Scan for the cell matching the given text and deliver its (X, Y) coordinate at center. 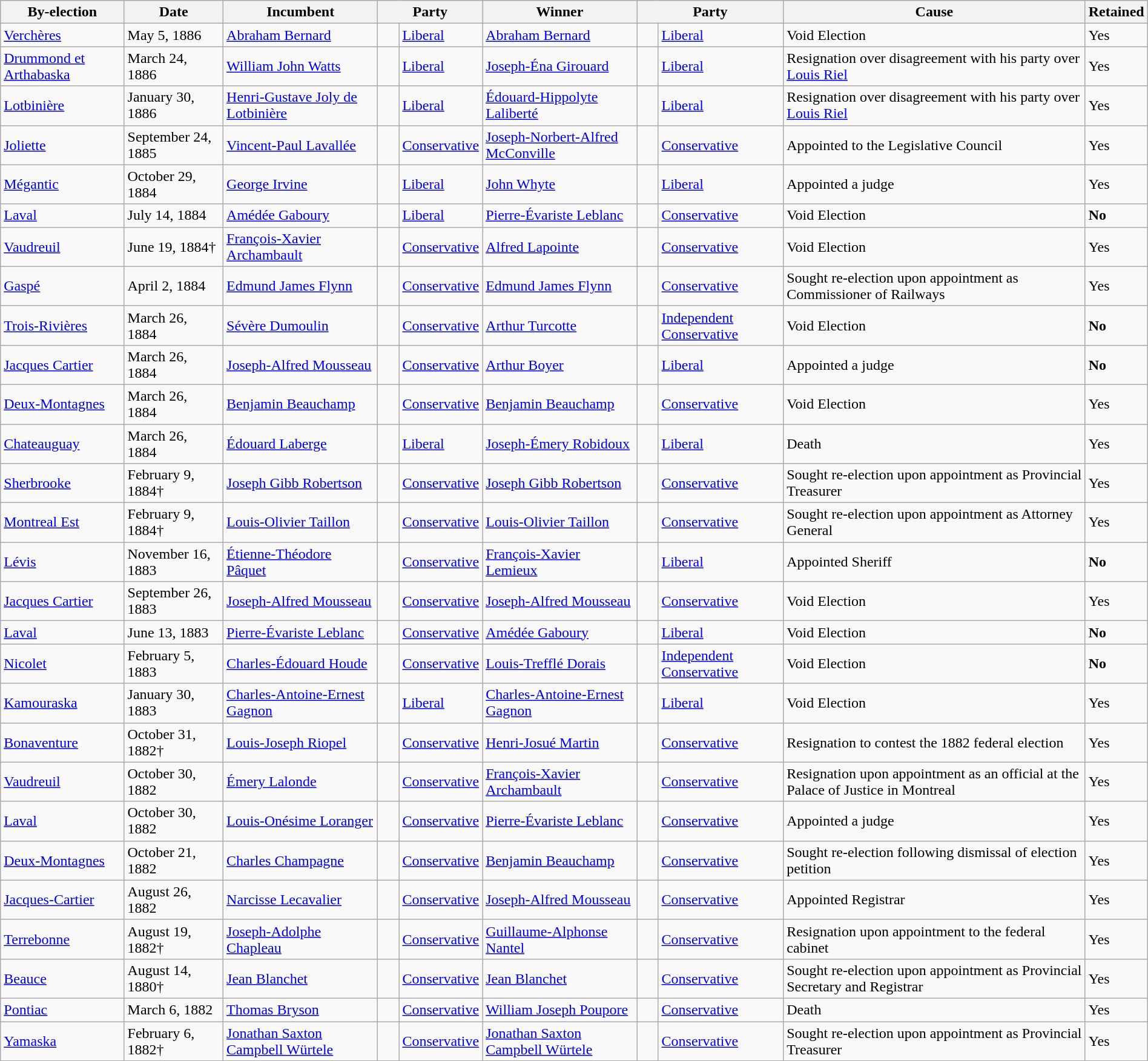
Pontiac (62, 1010)
November 16, 1883 (174, 562)
Henri-Josué Martin (559, 742)
Sought re-election upon appointment as Attorney General (934, 523)
March 24, 1886 (174, 67)
Date (174, 12)
August 19, 1882† (174, 939)
Arthur Turcotte (559, 326)
January 30, 1883 (174, 703)
April 2, 1884 (174, 286)
François-Xavier Lemieux (559, 562)
Yamaska (62, 1041)
Arthur Boyer (559, 364)
John Whyte (559, 184)
Retained (1117, 12)
Vincent-Paul Lavallée (300, 145)
January 30, 1886 (174, 105)
William John Watts (300, 67)
Mégantic (62, 184)
Resignation to contest the 1882 federal election (934, 742)
Sherbrooke (62, 483)
Édouard-Hippolyte Laliberté (559, 105)
Drummond et Arthabaska (62, 67)
Édouard Laberge (300, 443)
Émery Lalonde (300, 782)
Resignation upon appointment to the federal cabinet (934, 939)
Cause (934, 12)
Narcisse Lecavalier (300, 899)
Nicolet (62, 663)
Sought re-election following dismissal of election petition (934, 861)
October 29, 1884 (174, 184)
George Irvine (300, 184)
Étienne-Théodore Pâquet (300, 562)
Sought re-election upon appointment as Provincial Secretary and Registrar (934, 978)
Montreal Est (62, 523)
February 5, 1883 (174, 663)
Alfred Lapointe (559, 247)
Joliette (62, 145)
Joseph-Norbert-Alfred McConville (559, 145)
Appointed to the Legislative Council (934, 145)
Joseph-Émery Robidoux (559, 443)
June 19, 1884† (174, 247)
Sévère Dumoulin (300, 326)
Louis-Onésime Loranger (300, 821)
Incumbent (300, 12)
Charles-Édouard Houde (300, 663)
Gaspé (62, 286)
Beauce (62, 978)
Chateauguay (62, 443)
Trois-Rivières (62, 326)
Thomas Bryson (300, 1010)
Louis-Joseph Riopel (300, 742)
Jacques-Cartier (62, 899)
By-election (62, 12)
Sought re-election upon appointment as Commissioner of Railways (934, 286)
William Joseph Poupore (559, 1010)
Appointed Sheriff (934, 562)
Charles Champagne (300, 861)
September 24, 1885 (174, 145)
August 14, 1880† (174, 978)
May 5, 1886 (174, 35)
Appointed Registrar (934, 899)
Verchères (62, 35)
Joseph-Éna Girouard (559, 67)
Louis-Trefflé Dorais (559, 663)
Winner (559, 12)
Lévis (62, 562)
Lotbinière (62, 105)
July 14, 1884 (174, 215)
Kamouraska (62, 703)
March 6, 1882 (174, 1010)
Henri-Gustave Joly de Lotbinière (300, 105)
October 31, 1882† (174, 742)
August 26, 1882 (174, 899)
Resignation upon appointment as an official at the Palace of Justice in Montreal (934, 782)
Bonaventure (62, 742)
Guillaume-Alphonse Nantel (559, 939)
Terrebonne (62, 939)
September 26, 1883 (174, 602)
Joseph-Adolphe Chapleau (300, 939)
June 13, 1883 (174, 632)
February 6, 1882† (174, 1041)
October 21, 1882 (174, 861)
